Extract the [X, Y] coordinate from the center of the cell holding the provided text.  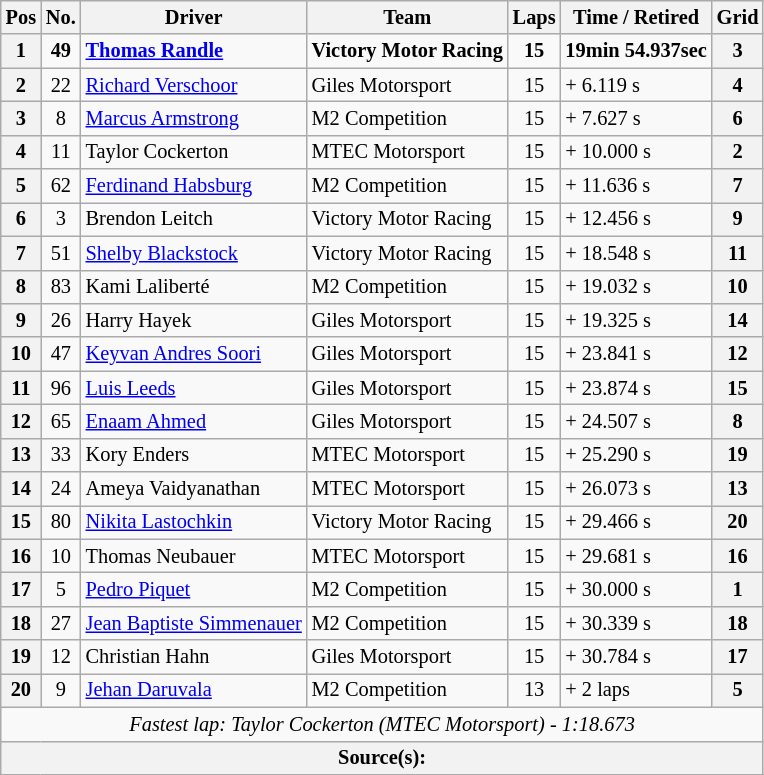
+ 12.456 s [636, 219]
Jean Baptiste Simmenauer [194, 623]
24 [61, 489]
+ 2 laps [636, 690]
+ 29.466 s [636, 522]
Kory Enders [194, 455]
83 [61, 287]
Marcus Armstrong [194, 118]
Christian Hahn [194, 657]
Laps [534, 17]
Thomas Randle [194, 51]
Ameya Vaidyanathan [194, 489]
+ 19.325 s [636, 320]
Nikita Lastochkin [194, 522]
Shelby Blackstock [194, 253]
+ 26.073 s [636, 489]
Taylor Cockerton [194, 152]
Team [408, 17]
Driver [194, 17]
27 [61, 623]
Pedro Piquet [194, 589]
Time / Retired [636, 17]
Grid [738, 17]
22 [61, 85]
62 [61, 186]
Kami Laliberté [194, 287]
+ 7.627 s [636, 118]
+ 24.507 s [636, 421]
Fastest lap: Taylor Cockerton (MTEC Motorsport) - 1:18.673 [382, 724]
51 [61, 253]
Jehan Daruvala [194, 690]
Pos [21, 17]
33 [61, 455]
+ 30.000 s [636, 589]
+ 29.681 s [636, 556]
+ 30.339 s [636, 623]
49 [61, 51]
65 [61, 421]
Thomas Neubauer [194, 556]
+ 30.784 s [636, 657]
Ferdinand Habsburg [194, 186]
+ 23.841 s [636, 354]
+ 11.636 s [636, 186]
96 [61, 388]
19min 54.937sec [636, 51]
+ 25.290 s [636, 455]
+ 19.032 s [636, 287]
Richard Verschoor [194, 85]
+ 6.119 s [636, 85]
Source(s): [382, 758]
Enaam Ahmed [194, 421]
Keyvan Andres Soori [194, 354]
Harry Hayek [194, 320]
+ 18.548 s [636, 253]
+ 23.874 s [636, 388]
47 [61, 354]
+ 10.000 s [636, 152]
Luis Leeds [194, 388]
26 [61, 320]
Brendon Leitch [194, 219]
80 [61, 522]
No. [61, 17]
